Scan for the cell matching the given text and deliver its [x, y] coordinate at center. 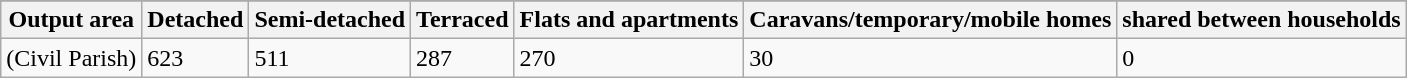
287 [462, 58]
30 [930, 58]
shared between households [1262, 20]
Output area [72, 20]
0 [1262, 58]
(Civil Parish) [72, 58]
623 [196, 58]
270 [629, 58]
Semi-detached [330, 20]
511 [330, 58]
Caravans/temporary/mobile homes [930, 20]
Detached [196, 20]
Terraced [462, 20]
Flats and apartments [629, 20]
